Output the [x, y] coordinate of the center of the cell containing the given text.  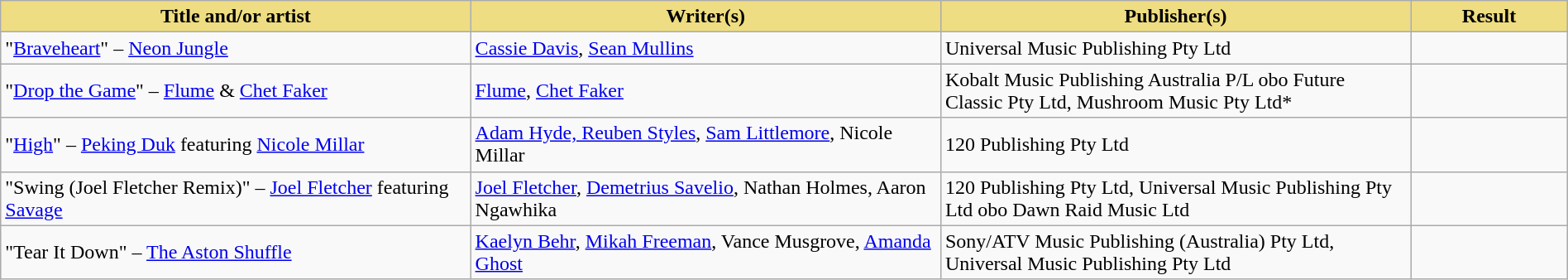
Title and/or artist [236, 17]
Publisher(s) [1175, 17]
120 Publishing Pty Ltd [1175, 144]
Cassie Davis, Sean Mullins [705, 48]
120 Publishing Pty Ltd, Universal Music Publishing Pty Ltd obo Dawn Raid Music Ltd [1175, 199]
Joel Fletcher, Demetrius Savelio, Nathan Holmes, Aaron Ngawhika [705, 199]
Kobalt Music Publishing Australia P/L obo Future Classic Pty Ltd, Mushroom Music Pty Ltd* [1175, 91]
Result [1489, 17]
Adam Hyde, Reuben Styles, Sam Littlemore, Nicole Millar [705, 144]
"Braveheart" – Neon Jungle [236, 48]
Universal Music Publishing Pty Ltd [1175, 48]
"High" – Peking Duk featuring Nicole Millar [236, 144]
Flume, Chet Faker [705, 91]
Sony/ATV Music Publishing (Australia) Pty Ltd, Universal Music Publishing Pty Ltd [1175, 252]
"Swing (Joel Fletcher Remix)" – Joel Fletcher featuring Savage [236, 199]
Writer(s) [705, 17]
"Tear It Down" – The Aston Shuffle [236, 252]
"Drop the Game" – Flume & Chet Faker [236, 91]
Kaelyn Behr, Mikah Freeman, Vance Musgrove, Amanda Ghost [705, 252]
